Identify which cell holds the provided text, then report its (X, Y) central coordinate. 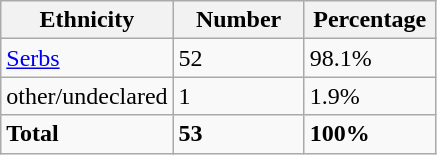
Ethnicity (87, 20)
100% (370, 134)
53 (238, 134)
52 (238, 58)
1 (238, 96)
Percentage (370, 20)
98.1% (370, 58)
Number (238, 20)
1.9% (370, 96)
other/undeclared (87, 96)
Serbs (87, 58)
Total (87, 134)
